Pinpoint the cell where the given text exists, returning its [x, y] midpoint coordinate. 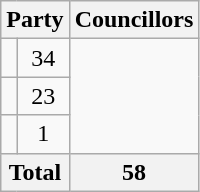
Councillors [134, 20]
23 [43, 96]
Total [35, 172]
1 [43, 134]
Party [35, 20]
34 [43, 58]
58 [134, 172]
